From the cell containing the given text, extract its center point as [X, Y] coordinate. 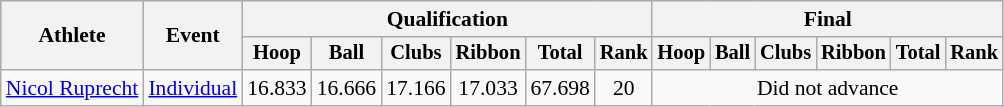
17.166 [416, 88]
Did not advance [827, 88]
Athlete [72, 36]
16.833 [276, 88]
67.698 [560, 88]
Nicol Ruprecht [72, 88]
Event [192, 36]
Final [827, 19]
16.666 [346, 88]
20 [624, 88]
Individual [192, 88]
Qualification [447, 19]
17.033 [488, 88]
